Provide the (X, Y) coordinate of the cell's center where the given text is located.  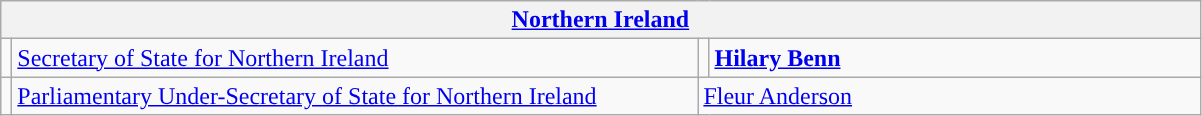
Secretary of State for Northern Ireland (355, 58)
Hilary Benn (954, 58)
Northern Ireland (600, 20)
Parliamentary Under-Secretary of State for Northern Ireland (355, 96)
Fleur Anderson (949, 96)
